From the cell containing the given text, extract its center point as [X, Y] coordinate. 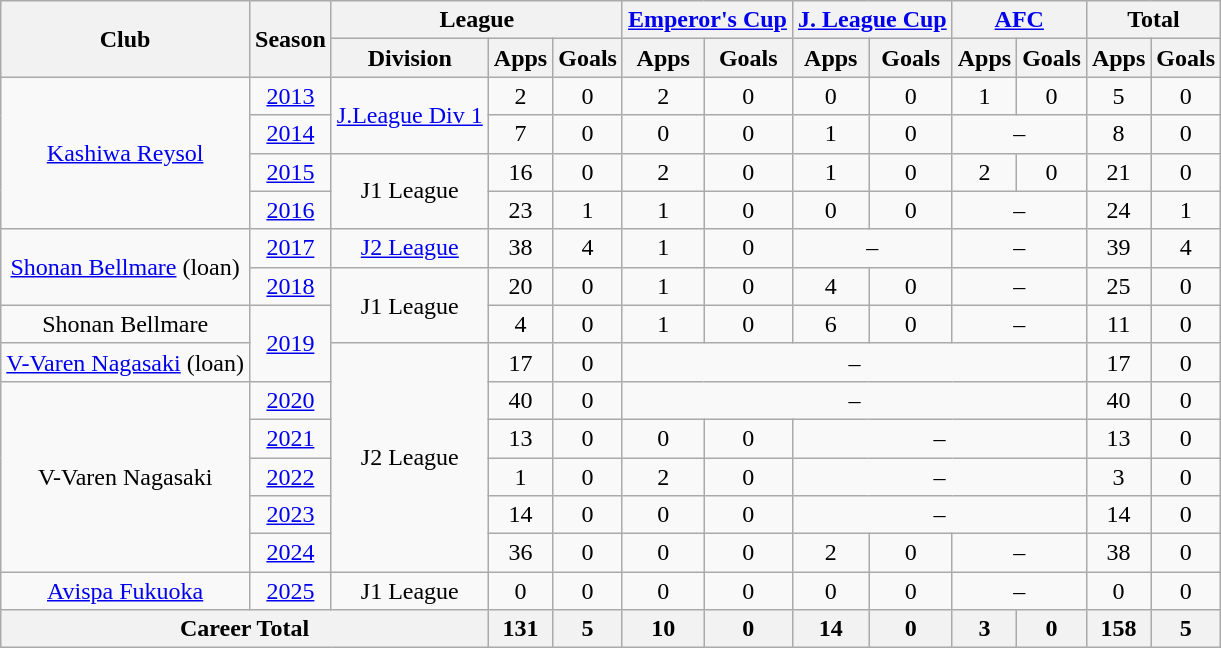
Season [291, 39]
2017 [291, 248]
21 [1118, 172]
AFC [1019, 20]
2018 [291, 286]
10 [663, 629]
2016 [291, 210]
League [476, 20]
131 [520, 629]
J. League Cup [872, 20]
2023 [291, 515]
Avispa Fukuoka [126, 591]
2015 [291, 172]
2014 [291, 134]
Division [410, 58]
2019 [291, 343]
8 [1118, 134]
2025 [291, 591]
158 [1118, 629]
Career Total [245, 629]
24 [1118, 210]
2022 [291, 477]
16 [520, 172]
2013 [291, 96]
2020 [291, 400]
Total [1153, 20]
Kashiwa Reysol [126, 153]
Club [126, 39]
Shonan Bellmare (loan) [126, 267]
2021 [291, 438]
Emperor's Cup [707, 20]
20 [520, 286]
V-Varen Nagasaki [126, 476]
6 [830, 324]
39 [1118, 248]
23 [520, 210]
J.League Div 1 [410, 115]
Shonan Bellmare [126, 324]
25 [1118, 286]
11 [1118, 324]
36 [520, 553]
V-Varen Nagasaki (loan) [126, 362]
7 [520, 134]
2024 [291, 553]
